Find where the given text appears and provide that cell's center as [X, Y] coordinate. 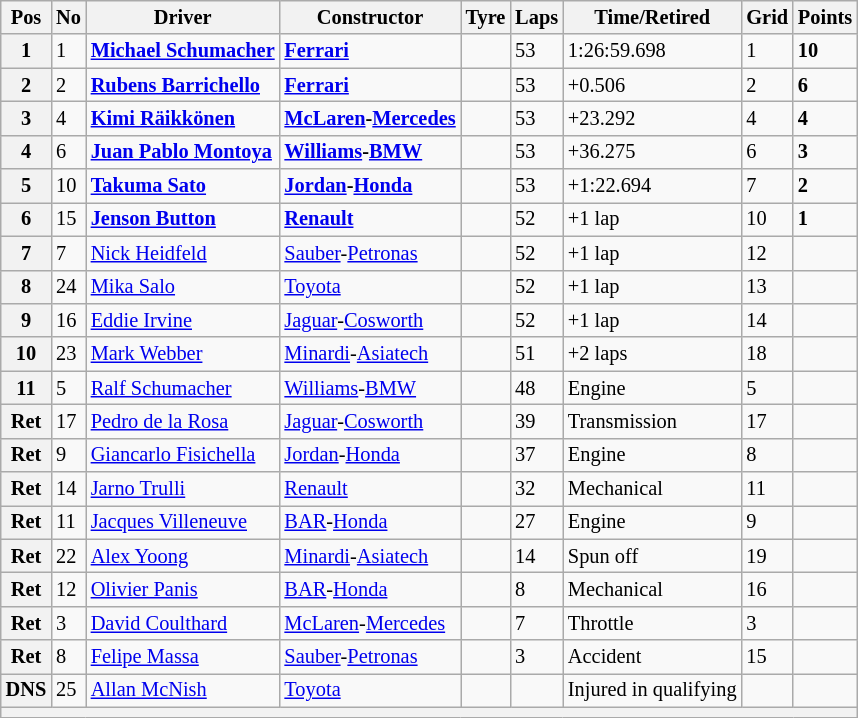
Injured in qualifying [652, 690]
48 [536, 388]
Laps [536, 17]
1:26:59.698 [652, 51]
Rubens Barrichello [183, 85]
27 [536, 522]
13 [767, 287]
39 [536, 421]
+1:22.694 [652, 186]
+2 laps [652, 354]
Juan Pablo Montoya [183, 152]
Takuma Sato [183, 186]
Allan McNish [183, 690]
Olivier Panis [183, 589]
Accident [652, 657]
Jenson Button [183, 219]
Tyre [486, 17]
24 [68, 287]
+0.506 [652, 85]
David Coulthard [183, 623]
32 [536, 489]
25 [68, 690]
Jacques Villeneuve [183, 522]
37 [536, 455]
Points [825, 17]
Mark Webber [183, 354]
Eddie Irvine [183, 320]
No [68, 17]
DNS [26, 690]
Jarno Trulli [183, 489]
Time/Retired [652, 17]
Nick Heidfeld [183, 253]
Pos [26, 17]
+23.292 [652, 118]
Spun off [652, 556]
51 [536, 354]
Kimi Räikkönen [183, 118]
Michael Schumacher [183, 51]
Pedro de la Rosa [183, 421]
23 [68, 354]
+36.275 [652, 152]
Driver [183, 17]
Constructor [370, 17]
19 [767, 556]
22 [68, 556]
Throttle [652, 623]
Ralf Schumacher [183, 388]
Mika Salo [183, 287]
Felipe Massa [183, 657]
Grid [767, 17]
Transmission [652, 421]
18 [767, 354]
Alex Yoong [183, 556]
Giancarlo Fisichella [183, 455]
